For the text-containing cell, return its midpoint in (x, y) coordinate format. 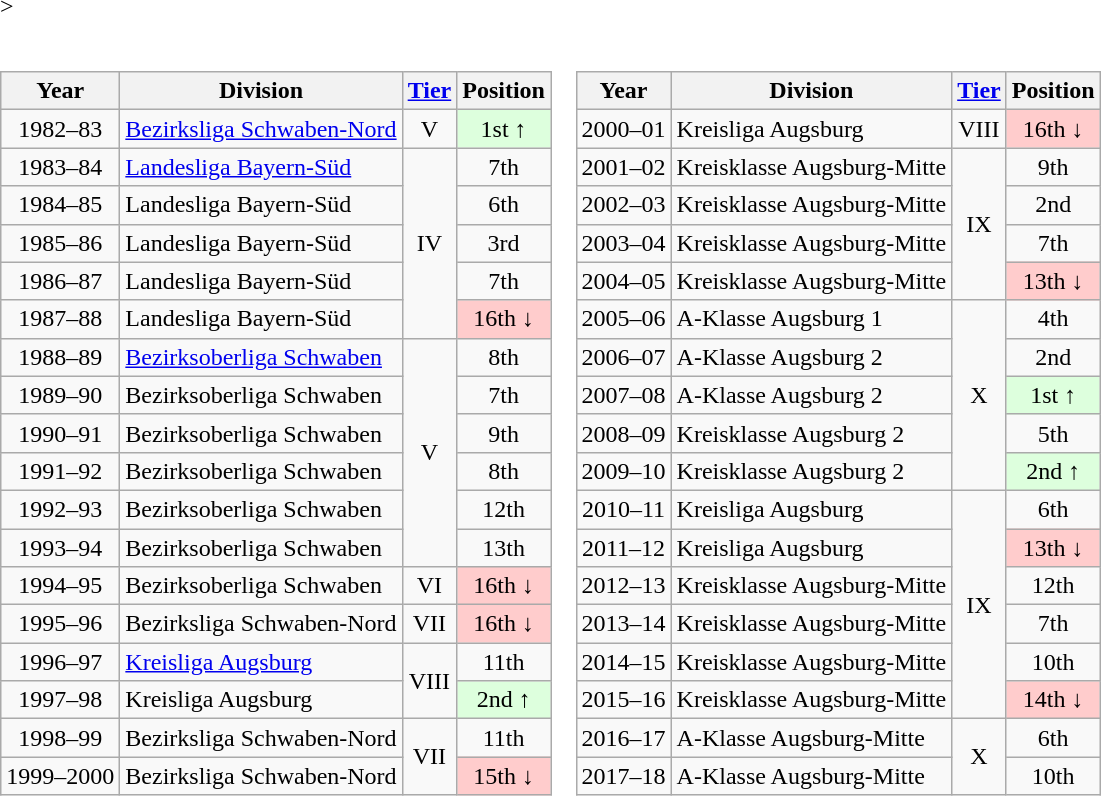
IV (430, 243)
15th ↓ (504, 776)
2007–08 (624, 395)
14th ↓ (1053, 700)
1982–83 (60, 129)
2009–10 (624, 471)
1992–93 (60, 509)
1995–96 (60, 624)
2000–01 (624, 129)
2015–16 (624, 700)
2002–03 (624, 205)
1985–86 (60, 243)
2014–15 (624, 662)
VI (430, 586)
2016–17 (624, 738)
1998–99 (60, 738)
4th (1053, 319)
1989–90 (60, 395)
1983–84 (60, 167)
2004–05 (624, 281)
1991–92 (60, 471)
2006–07 (624, 357)
1988–89 (60, 357)
2001–02 (624, 167)
1987–88 (60, 319)
1997–98 (60, 700)
1984–85 (60, 205)
1996–97 (60, 662)
2012–13 (624, 586)
1986–87 (60, 281)
1993–94 (60, 547)
2013–14 (624, 624)
A-Klasse Augsburg 1 (812, 319)
2003–04 (624, 243)
5th (1053, 433)
2011–12 (624, 547)
2010–11 (624, 509)
3rd (504, 243)
1994–95 (60, 586)
13th (504, 547)
1990–91 (60, 433)
2005–06 (624, 319)
2017–18 (624, 776)
1999–2000 (60, 776)
2008–09 (624, 433)
